For the text-containing cell, return its midpoint in (X, Y) coordinate format. 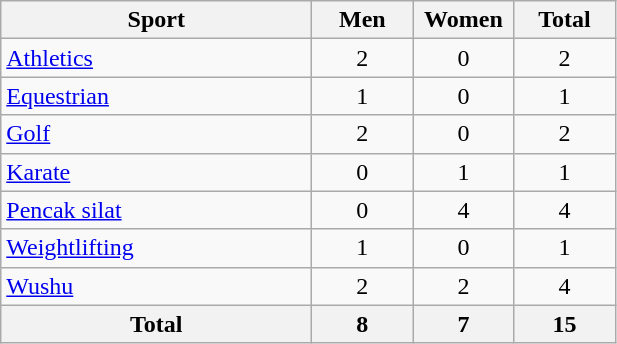
Pencak silat (156, 210)
Wushu (156, 286)
Golf (156, 134)
7 (464, 324)
Women (464, 20)
Equestrian (156, 96)
Karate (156, 172)
Men (362, 20)
Athletics (156, 58)
15 (564, 324)
8 (362, 324)
Sport (156, 20)
Weightlifting (156, 248)
